Detect which cell encompasses the target text, then output its (x, y) center coordinate. 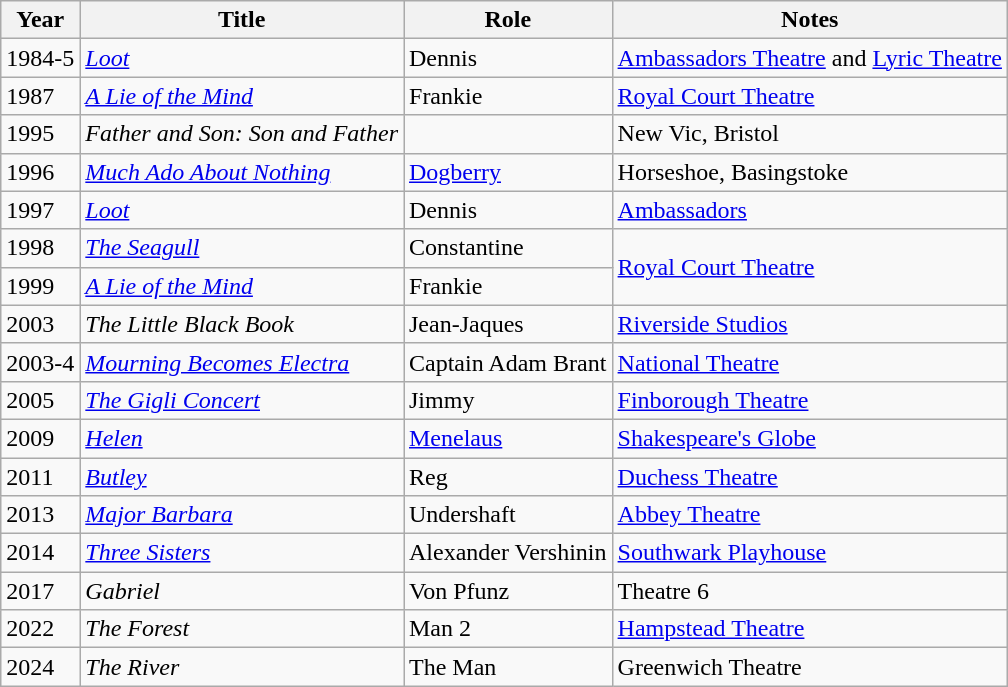
Southwark Playhouse (810, 553)
Theatre 6 (810, 591)
Much Ado About Nothing (242, 172)
Jimmy (508, 400)
New Vic, Bristol (810, 134)
2017 (40, 591)
1996 (40, 172)
1987 (40, 96)
1984-5 (40, 58)
1999 (40, 286)
Greenwich Theatre (810, 667)
1997 (40, 210)
Gabriel (242, 591)
Von Pfunz (508, 591)
Three Sisters (242, 553)
2005 (40, 400)
Dogberry (508, 172)
1998 (40, 248)
Abbey Theatre (810, 515)
The Seagull (242, 248)
Constantine (508, 248)
The Little Black Book (242, 324)
Horseshoe, Basingstoke (810, 172)
Helen (242, 438)
Man 2 (508, 629)
The River (242, 667)
2009 (40, 438)
Notes (810, 20)
Butley (242, 477)
Father and Son: Son and Father (242, 134)
Finborough Theatre (810, 400)
Ambassadors (810, 210)
2014 (40, 553)
Riverside Studios (810, 324)
2011 (40, 477)
Shakespeare's Globe (810, 438)
Captain Adam Brant (508, 362)
2003 (40, 324)
Major Barbara (242, 515)
Hampstead Theatre (810, 629)
Mourning Becomes Electra (242, 362)
2022 (40, 629)
Jean-Jaques (508, 324)
The Man (508, 667)
Duchess Theatre (810, 477)
Menelaus (508, 438)
2003-4 (40, 362)
2024 (40, 667)
Undershaft (508, 515)
National Theatre (810, 362)
Reg (508, 477)
Role (508, 20)
Ambassadors Theatre and Lyric Theatre (810, 58)
Alexander Vershinin (508, 553)
Year (40, 20)
The Gigli Concert (242, 400)
The Forest (242, 629)
Title (242, 20)
1995 (40, 134)
2013 (40, 515)
